Search for the cell housing the specified text and yield its [X, Y] center coordinate. 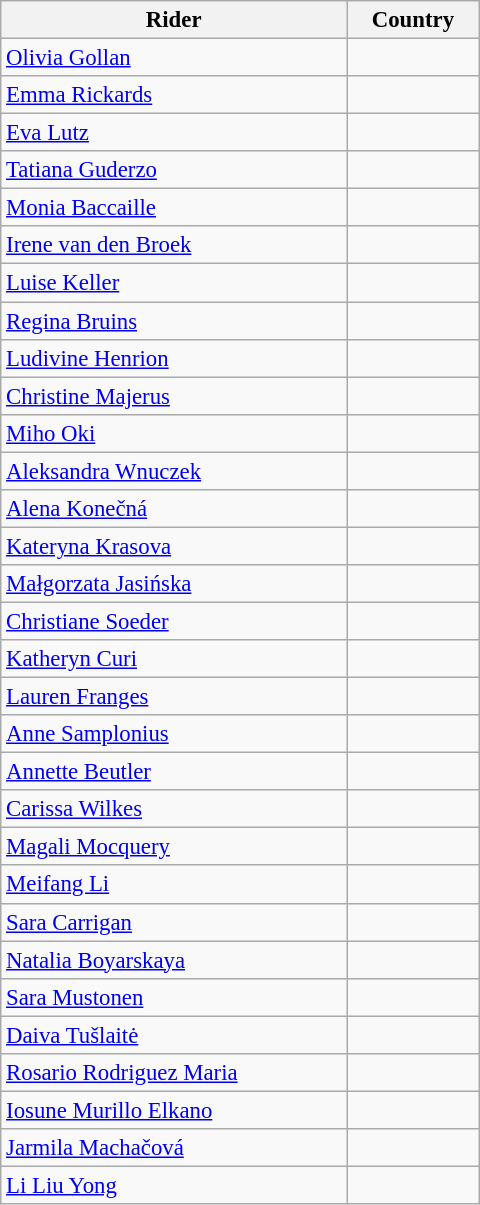
Country [414, 20]
Sara Carrigan [174, 922]
Tatiana Guderzo [174, 170]
Rosario Rodriguez Maria [174, 1073]
Irene van den Broek [174, 245]
Christine Majerus [174, 396]
Olivia Gollan [174, 58]
Meifang Li [174, 885]
Kateryna Krasova [174, 546]
Li Liu Yong [174, 1185]
Eva Lutz [174, 133]
Monia Baccaille [174, 208]
Iosune Murillo Elkano [174, 1110]
Aleksandra Wnuczek [174, 471]
Rider [174, 20]
Małgorzata Jasińska [174, 584]
Anne Samplonius [174, 734]
Natalia Boyarskaya [174, 960]
Ludivine Henrion [174, 358]
Daiva Tušlaitė [174, 1035]
Christiane Soeder [174, 621]
Magali Mocquery [174, 847]
Emma Rickards [174, 95]
Luise Keller [174, 283]
Jarmila Machačová [174, 1148]
Lauren Franges [174, 697]
Carissa Wilkes [174, 809]
Sara Mustonen [174, 997]
Miho Oki [174, 433]
Katheryn Curi [174, 659]
Annette Beutler [174, 772]
Alena Konečná [174, 509]
Regina Bruins [174, 321]
